Find where the given text appears and provide that cell's center as (X, Y) coordinate. 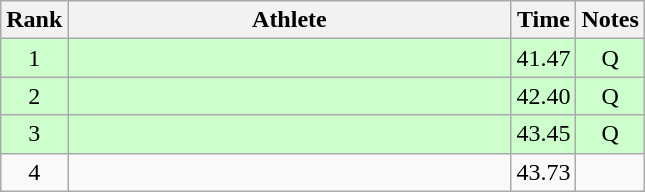
4 (34, 172)
43.73 (544, 172)
3 (34, 134)
43.45 (544, 134)
Notes (610, 20)
42.40 (544, 96)
Athlete (290, 20)
Time (544, 20)
2 (34, 96)
1 (34, 58)
Rank (34, 20)
41.47 (544, 58)
